Provide the (x, y) coordinate of the cell's center where the given text is located.  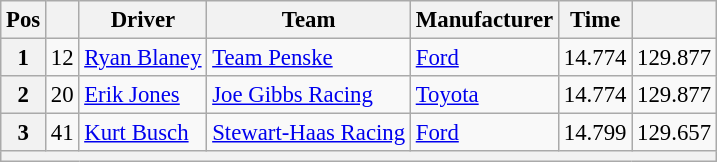
Kurt Busch (143, 133)
41 (62, 133)
3 (24, 133)
Joe Gibbs Racing (309, 95)
20 (62, 95)
12 (62, 58)
Ryan Blaney (143, 58)
1 (24, 58)
Team (309, 20)
Erik Jones (143, 95)
Stewart-Haas Racing (309, 133)
129.657 (674, 133)
Time (596, 20)
Driver (143, 20)
2 (24, 95)
Pos (24, 20)
Manufacturer (484, 20)
Team Penske (309, 58)
14.799 (596, 133)
Toyota (484, 95)
